Extract the [X, Y] coordinate from the center of the cell holding the provided text.  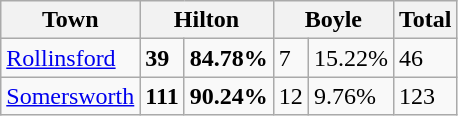
Somersworth [70, 96]
Boyle [333, 20]
123 [425, 96]
39 [162, 58]
Town [70, 20]
15.22% [350, 58]
90.24% [228, 96]
12 [290, 96]
7 [290, 58]
Total [425, 20]
9.76% [350, 96]
46 [425, 58]
111 [162, 96]
Rollinsford [70, 58]
84.78% [228, 58]
Hilton [206, 20]
